Search for the cell housing the specified text and yield its [X, Y] center coordinate. 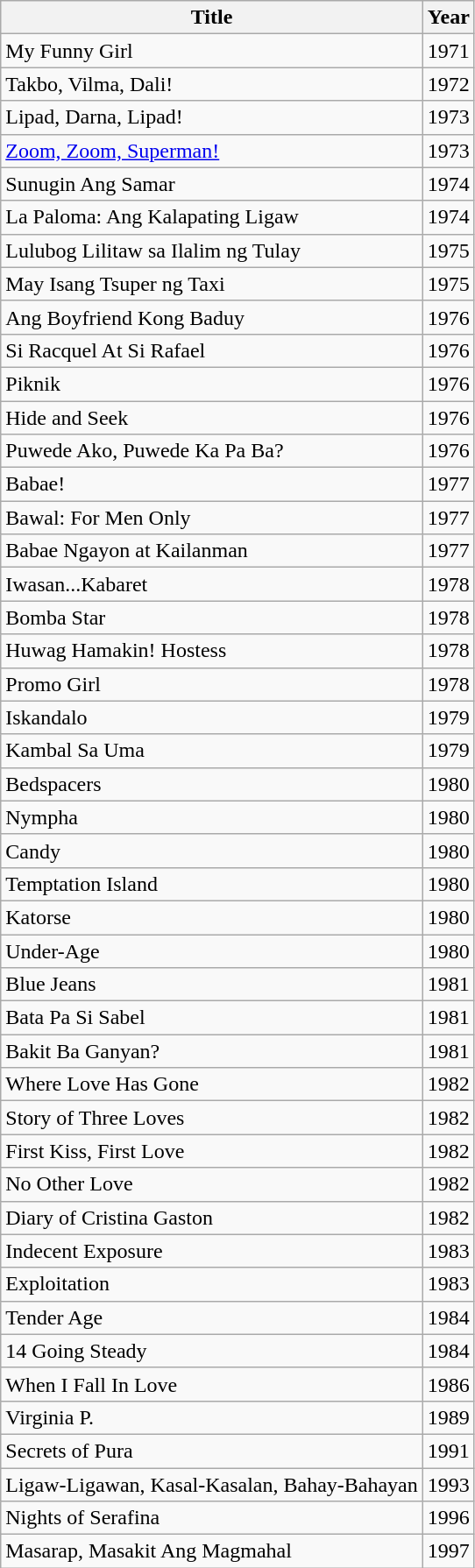
Secrets of Pura [212, 1451]
Ang Boyfriend Kong Baduy [212, 317]
Bomba Star [212, 618]
La Paloma: Ang Kalapating Ligaw [212, 217]
Takbo, Vilma, Dali! [212, 84]
14 Going Steady [212, 1351]
1986 [449, 1384]
Indecent Exposure [212, 1251]
Babae! [212, 484]
1993 [449, 1485]
Piknik [212, 384]
Exploitation [212, 1284]
Diary of Cristina Gaston [212, 1218]
Iwasan...Kabaret [212, 584]
Story of Three Loves [212, 1118]
Zoom, Zoom, Superman! [212, 151]
Nympha [212, 817]
First Kiss, First Love [212, 1151]
Lipad, Darna, Lipad! [212, 117]
Bedspacers [212, 784]
My Funny Girl [212, 51]
Huwag Hamakin! Hostess [212, 651]
May Isang Tsuper ng Taxi [212, 284]
Lulubog Lilitaw sa Ilalim ng Tulay [212, 251]
Title [212, 18]
Ligaw-Ligawan, Kasal-Kasalan, Bahay-Bahayan [212, 1485]
Babae Ngayon at Kailanman [212, 551]
Blue Jeans [212, 985]
Puwede Ako, Puwede Ka Pa Ba? [212, 451]
Under-Age [212, 950]
Virginia P. [212, 1417]
Iskandalo [212, 717]
Candy [212, 851]
1996 [449, 1518]
Katorse [212, 917]
Bata Pa Si Sabel [212, 1018]
Promo Girl [212, 684]
Nights of Serafina [212, 1518]
1997 [449, 1551]
1991 [449, 1451]
Tender Age [212, 1317]
1971 [449, 51]
Si Racquel At Si Rafael [212, 350]
Bakit Ba Ganyan? [212, 1051]
1989 [449, 1417]
Where Love Has Gone [212, 1084]
Bawal: For Men Only [212, 518]
Sunugin Ang Samar [212, 184]
Year [449, 18]
1972 [449, 84]
Hide and Seek [212, 418]
When I Fall In Love [212, 1384]
Kambal Sa Uma [212, 751]
Temptation Island [212, 884]
Masarap, Masakit Ang Magmahal [212, 1551]
No Other Love [212, 1184]
